Locate the cell with the specified text and output its (x, y) center coordinate. 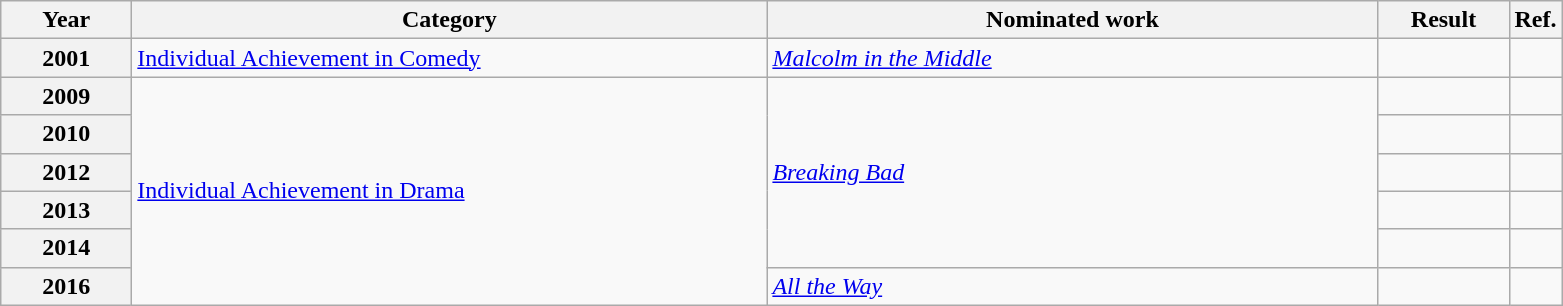
Individual Achievement in Drama (450, 191)
2016 (66, 286)
Category (450, 20)
2010 (66, 134)
Individual Achievement in Comedy (450, 58)
Nominated work (1072, 20)
Breaking Bad (1072, 172)
2012 (66, 172)
Ref. (1536, 20)
2009 (66, 96)
2001 (66, 58)
Year (66, 20)
2014 (66, 248)
All the Way (1072, 286)
Malcolm in the Middle (1072, 58)
Result (1444, 20)
2013 (66, 210)
